Detect which cell encompasses the target text, then output its (x, y) center coordinate. 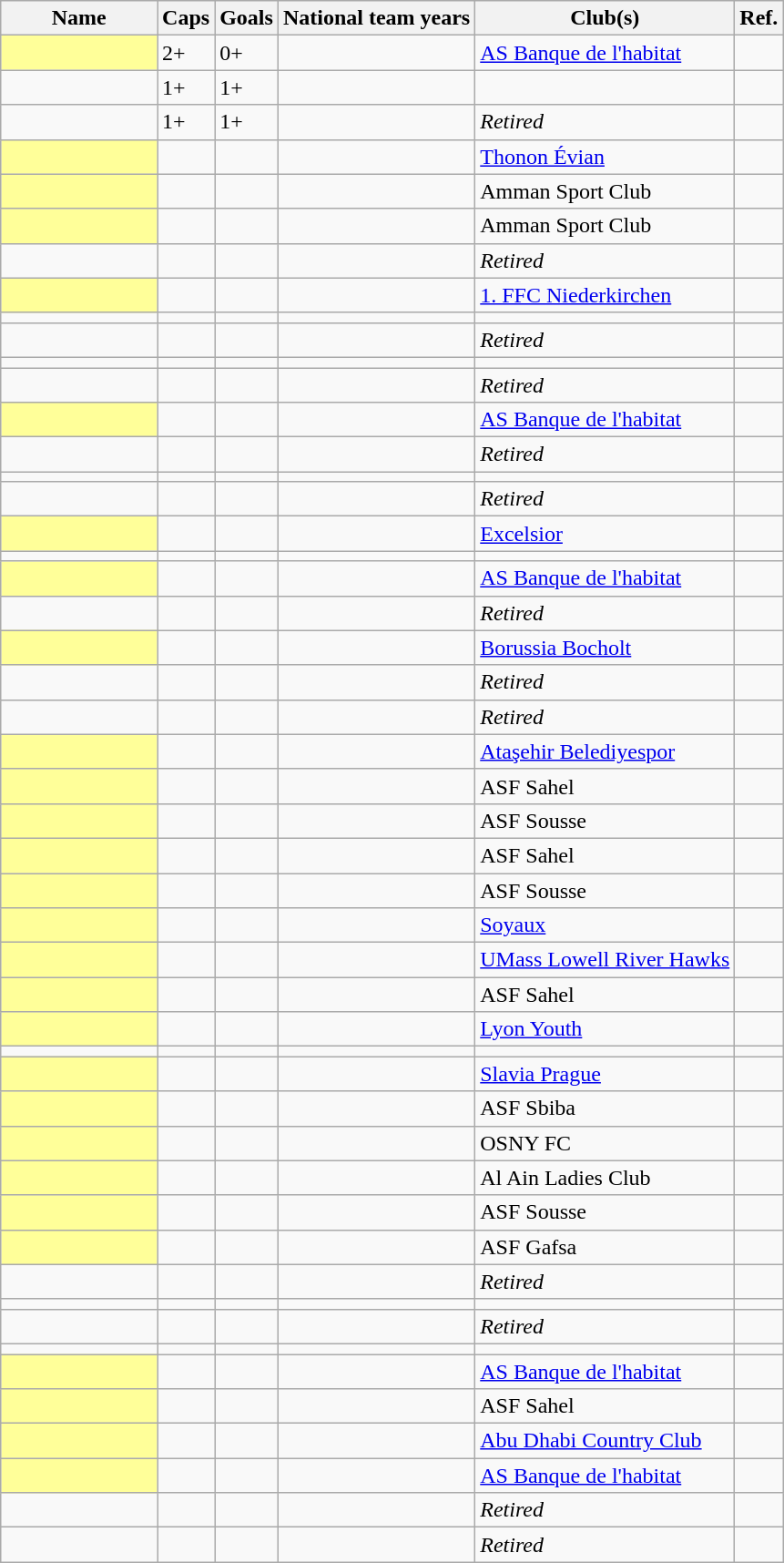
Club(s) (605, 18)
Ataşehir Belediyespor (605, 751)
Caps (186, 18)
Soyaux (605, 925)
0+ (247, 53)
ASF Gafsa (605, 1247)
2+ (186, 53)
1. FFC Niederkirchen (605, 295)
ASF Sbiba (605, 1108)
OSNY FC (605, 1143)
Name (79, 18)
Ref. (759, 18)
Lyon Youth (605, 1029)
Goals (247, 18)
UMass Lowell River Hawks (605, 960)
Slavia Prague (605, 1074)
Thonon Évian (605, 157)
Borussia Bocholt (605, 648)
Al Ain Ladies Club (605, 1178)
Excelsior (605, 534)
National team years (376, 18)
Abu Dhabi Country Club (605, 1441)
